Capture the cell that displays the provided text and extract its [X, Y] central coordinate. 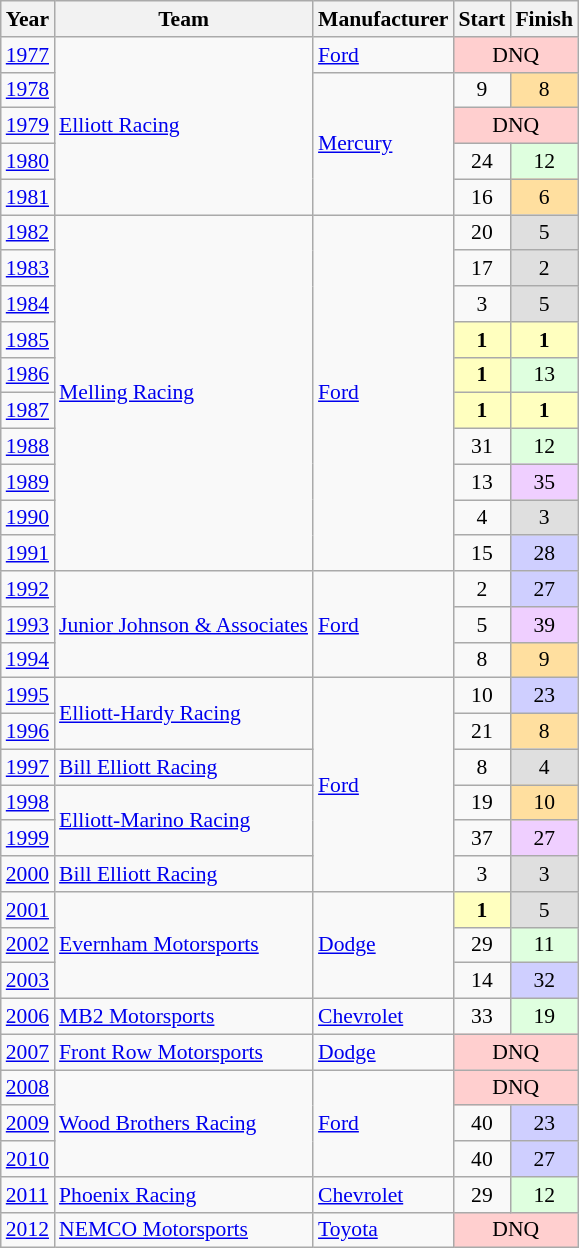
1997 [28, 767]
1987 [28, 411]
Elliott Racing [184, 126]
1980 [28, 162]
2009 [28, 1124]
1979 [28, 126]
31 [482, 447]
14 [482, 981]
1985 [28, 340]
1989 [28, 482]
6 [544, 197]
33 [482, 1017]
Junior Johnson & Associates [184, 624]
1996 [28, 732]
1993 [28, 625]
2011 [28, 1195]
Mercury [383, 143]
39 [544, 625]
21 [482, 732]
Finish [544, 19]
Front Row Motorsports [184, 1052]
NEMCO Motorsports [184, 1230]
16 [482, 197]
20 [482, 233]
1994 [28, 660]
1986 [28, 375]
1991 [28, 554]
2007 [28, 1052]
2003 [28, 981]
28 [544, 554]
Manufacturer [383, 19]
11 [544, 945]
1982 [28, 233]
MB2 Motorsports [184, 1017]
37 [482, 839]
1992 [28, 589]
Melling Racing [184, 393]
32 [544, 981]
2001 [28, 910]
Evernham Motorsports [184, 946]
Phoenix Racing [184, 1195]
1981 [28, 197]
Wood Brothers Racing [184, 1124]
2008 [28, 1088]
Toyota [383, 1230]
1988 [28, 447]
Elliott-Hardy Racing [184, 714]
2012 [28, 1230]
35 [544, 482]
24 [482, 162]
1999 [28, 839]
Team [184, 19]
2006 [28, 1017]
17 [482, 269]
Elliott-Marino Racing [184, 820]
Year [28, 19]
1998 [28, 803]
1983 [28, 269]
Start [482, 19]
1990 [28, 518]
1977 [28, 55]
15 [482, 554]
1978 [28, 90]
2002 [28, 945]
1984 [28, 304]
1995 [28, 696]
2010 [28, 1159]
2000 [28, 874]
